Capture the cell that displays the provided text and extract its [X, Y] central coordinate. 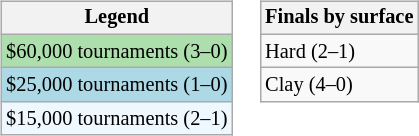
$15,000 tournaments (2–1) [116, 119]
Clay (4–0) [339, 85]
$25,000 tournaments (1–0) [116, 85]
Legend [116, 18]
$60,000 tournaments (3–0) [116, 51]
Hard (2–1) [339, 51]
Finals by surface [339, 18]
